Capture the cell that displays the provided text and extract its [X, Y] central coordinate. 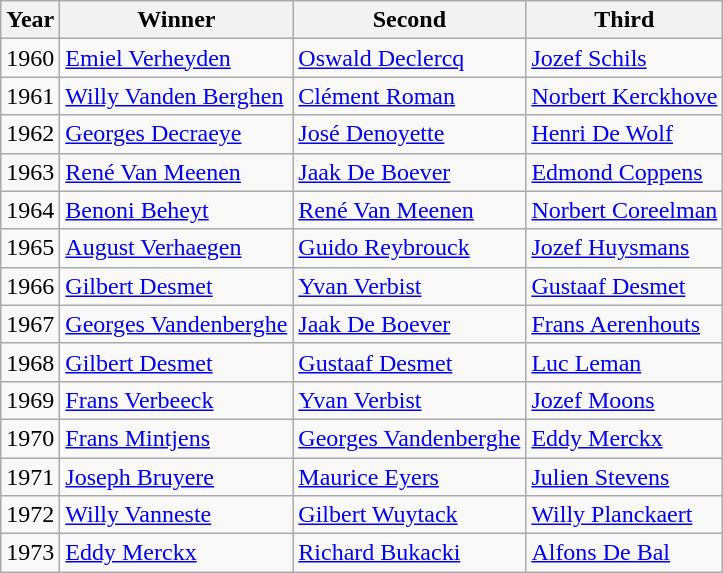
1972 [30, 515]
José Denoyette [410, 134]
Edmond Coppens [624, 172]
Second [410, 20]
1964 [30, 210]
Richard Bukacki [410, 553]
Julien Stevens [624, 477]
Jozef Huysmans [624, 248]
1961 [30, 96]
Frans Aerenhouts [624, 324]
Norbert Coreelman [624, 210]
1965 [30, 248]
Oswald Declercq [410, 58]
Willy Vanneste [176, 515]
1962 [30, 134]
Luc Leman [624, 362]
Norbert Kerckhove [624, 96]
1969 [30, 400]
Joseph Bruyere [176, 477]
Georges Decraeye [176, 134]
Jozef Schils [624, 58]
Third [624, 20]
Emiel Verheyden [176, 58]
Benoni Beheyt [176, 210]
Winner [176, 20]
1973 [30, 553]
Willy Vanden Berghen [176, 96]
Gilbert Wuytack [410, 515]
1968 [30, 362]
Frans Verbeeck [176, 400]
1967 [30, 324]
Clément Roman [410, 96]
Jozef Moons [624, 400]
1970 [30, 438]
1963 [30, 172]
Year [30, 20]
Willy Planckaert [624, 515]
Henri De Wolf [624, 134]
1966 [30, 286]
1960 [30, 58]
Frans Mintjens [176, 438]
Maurice Eyers [410, 477]
Guido Reybrouck [410, 248]
1971 [30, 477]
August Verhaegen [176, 248]
Alfons De Bal [624, 553]
